From the cell containing the given text, extract its center point as [x, y] coordinate. 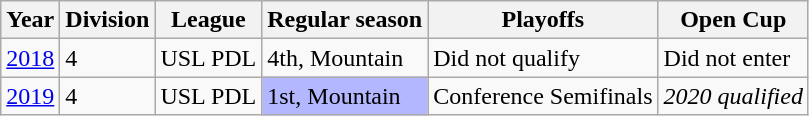
Did not enter [733, 58]
2019 [30, 96]
Conference Semifinals [543, 96]
Year [30, 20]
Regular season [345, 20]
Playoffs [543, 20]
Did not qualify [543, 58]
League [208, 20]
2018 [30, 58]
2020 qualified [733, 96]
4th, Mountain [345, 58]
Open Cup [733, 20]
Division [108, 20]
1st, Mountain [345, 96]
